Search for the cell housing the specified text and yield its (x, y) center coordinate. 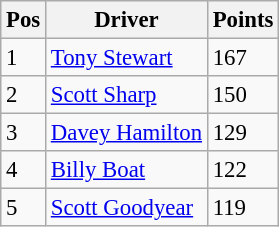
Scott Sharp (127, 95)
1 (24, 58)
Driver (127, 20)
3 (24, 133)
Tony Stewart (127, 58)
4 (24, 170)
129 (242, 133)
Scott Goodyear (127, 208)
Davey Hamilton (127, 133)
167 (242, 58)
Billy Boat (127, 170)
Pos (24, 20)
150 (242, 95)
2 (24, 95)
119 (242, 208)
Points (242, 20)
122 (242, 170)
5 (24, 208)
